Identify which cell holds the provided text, then report its [x, y] central coordinate. 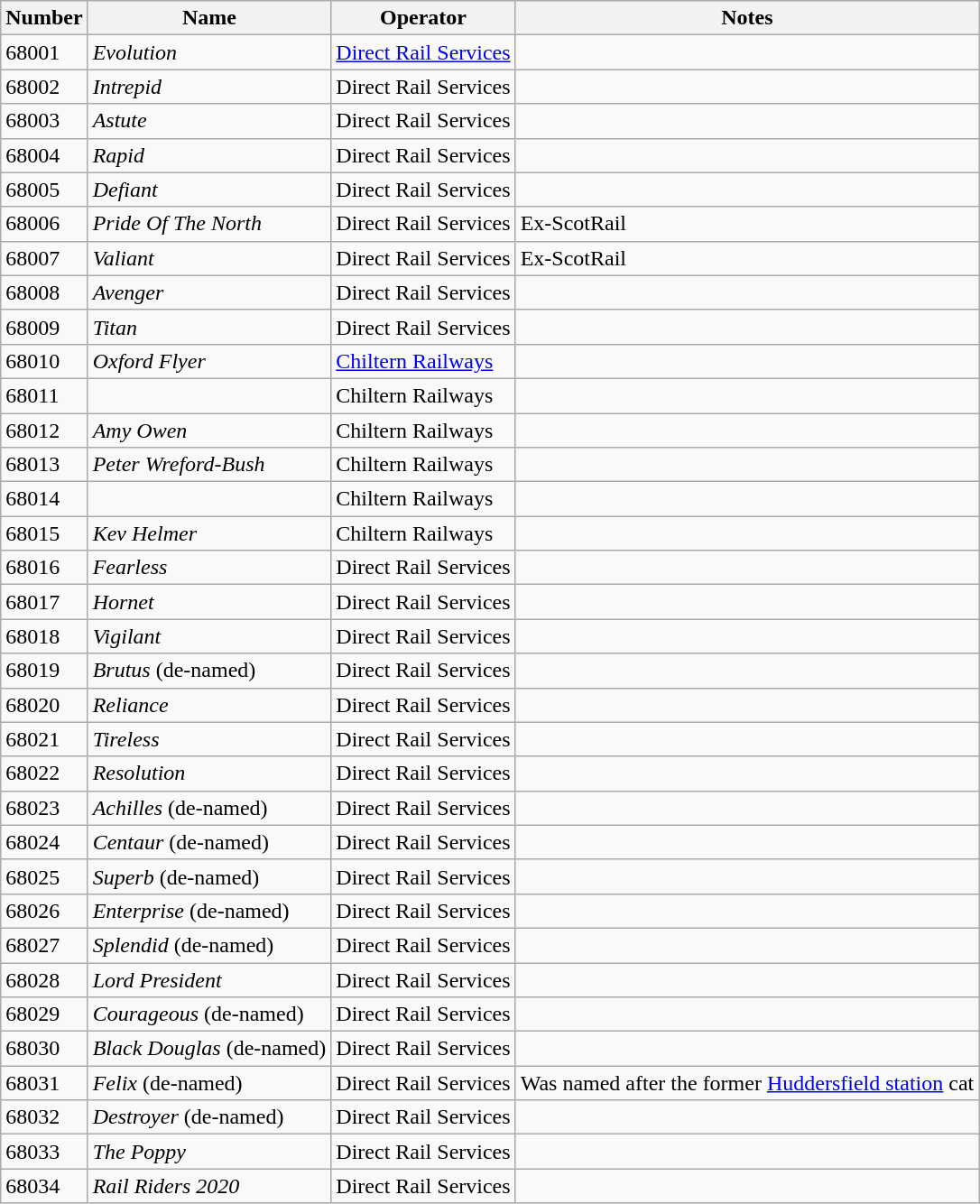
68006 [44, 224]
68022 [44, 773]
Achilles (de-named) [209, 808]
Valiant [209, 258]
68017 [44, 602]
68025 [44, 876]
Reliance [209, 705]
Rail Riders 2020 [209, 1186]
Notes [747, 18]
68008 [44, 292]
Resolution [209, 773]
Titan [209, 327]
68019 [44, 671]
Vigilant [209, 636]
Evolution [209, 52]
68028 [44, 979]
68014 [44, 499]
68015 [44, 533]
Destroyer (de-named) [209, 1117]
68027 [44, 945]
Number [44, 18]
Operator [423, 18]
68010 [44, 361]
Superb (de-named) [209, 876]
68018 [44, 636]
68009 [44, 327]
Defiant [209, 190]
Centaur (de-named) [209, 842]
Felix (de-named) [209, 1083]
68004 [44, 155]
Name [209, 18]
Tireless [209, 739]
68016 [44, 568]
Peter Wreford-Bush [209, 465]
Black Douglas (de-named) [209, 1049]
Oxford Flyer [209, 361]
Amy Owen [209, 431]
68011 [44, 395]
68023 [44, 808]
Rapid [209, 155]
68029 [44, 1014]
Pride Of The North [209, 224]
Lord President [209, 979]
Fearless [209, 568]
Kev Helmer [209, 533]
68026 [44, 911]
Splendid (de-named) [209, 945]
68031 [44, 1083]
Avenger [209, 292]
The Poppy [209, 1152]
Courageous (de-named) [209, 1014]
Intrepid [209, 87]
68034 [44, 1186]
Brutus (de-named) [209, 671]
Astute [209, 121]
68007 [44, 258]
Enterprise (de-named) [209, 911]
68013 [44, 465]
68030 [44, 1049]
68002 [44, 87]
68032 [44, 1117]
68020 [44, 705]
68005 [44, 190]
Was named after the former Huddersfield station cat [747, 1083]
68024 [44, 842]
68021 [44, 739]
68003 [44, 121]
68001 [44, 52]
68033 [44, 1152]
68012 [44, 431]
Hornet [209, 602]
